Determine the (X, Y) coordinate at the center of the cell enclosing the given text.  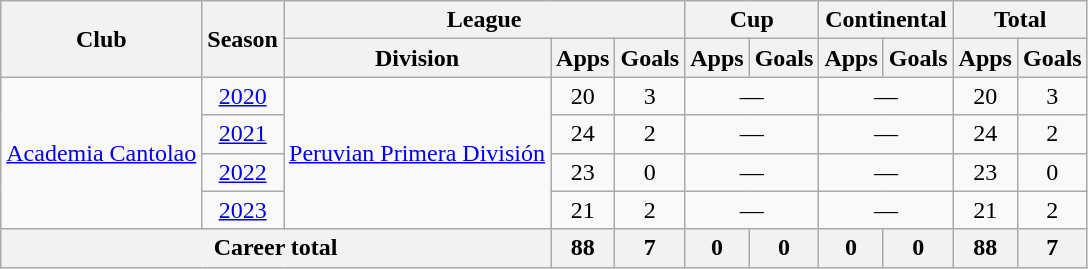
Division (418, 58)
Career total (276, 248)
Academia Cantolao (102, 153)
Club (102, 39)
Cup (752, 20)
2021 (243, 134)
Peruvian Primera División (418, 153)
2023 (243, 210)
2022 (243, 172)
Total (1020, 20)
Season (243, 39)
Continental (886, 20)
2020 (243, 96)
League (484, 20)
